Locate the cell with the specified text and output its [x, y] center coordinate. 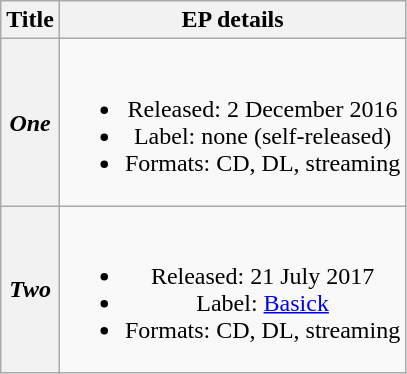
Title [30, 20]
Released: 21 July 2017Label: BasickFormats: CD, DL, streaming [232, 290]
One [30, 122]
Released: 2 December 2016Label: none (self-released)Formats: CD, DL, streaming [232, 122]
Two [30, 290]
EP details [232, 20]
